Find where the given text appears and provide that cell's center as [X, Y] coordinate. 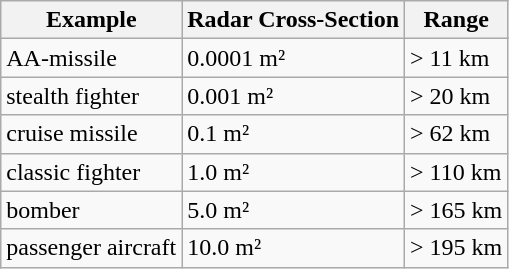
> 20 km [456, 96]
10.0 m² [294, 248]
> 110 km [456, 172]
cruise missile [92, 134]
Example [92, 20]
> 195 km [456, 248]
passenger aircraft [92, 248]
1.0 m² [294, 172]
AA-missile [92, 58]
stealth fighter [92, 96]
> 165 km [456, 210]
0.001 m² [294, 96]
0.0001 m² [294, 58]
5.0 m² [294, 210]
0.1 m² [294, 134]
bomber [92, 210]
> 11 km [456, 58]
classic fighter [92, 172]
> 62 km [456, 134]
Range [456, 20]
Radar Cross-Section [294, 20]
